Return the (x, y) coordinate for the center point of the cell that contains the specified text.  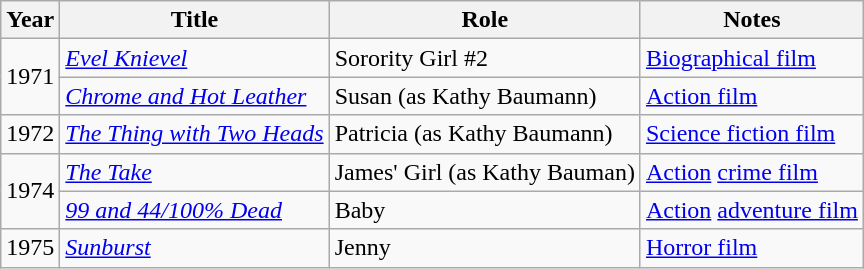
James' Girl (as Kathy Bauman) (484, 172)
1974 (30, 191)
The Thing with Two Heads (194, 134)
Action crime film (752, 172)
1972 (30, 134)
Horror film (752, 248)
Science fiction film (752, 134)
Notes (752, 20)
Year (30, 20)
Title (194, 20)
The Take (194, 172)
Susan (as Kathy Baumann) (484, 96)
Biographical film (752, 58)
1975 (30, 248)
Sunburst (194, 248)
Action adventure film (752, 210)
Patricia (as Kathy Baumann) (484, 134)
Sorority Girl #2 (484, 58)
Chrome and Hot Leather (194, 96)
99 and 44/100% Dead (194, 210)
Baby (484, 210)
Role (484, 20)
Evel Knievel (194, 58)
Action film (752, 96)
1971 (30, 77)
Jenny (484, 248)
